Pinpoint the cell where the given text exists, returning its (X, Y) midpoint coordinate. 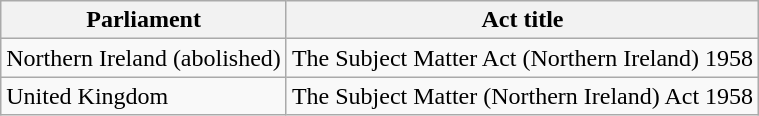
The Subject Matter (Northern Ireland) Act 1958 (522, 96)
Northern Ireland (abolished) (144, 58)
The Subject Matter Act (Northern Ireland) 1958 (522, 58)
Parliament (144, 20)
United Kingdom (144, 96)
Act title (522, 20)
